Determine the [x, y] coordinate at the center of the cell enclosing the given text.  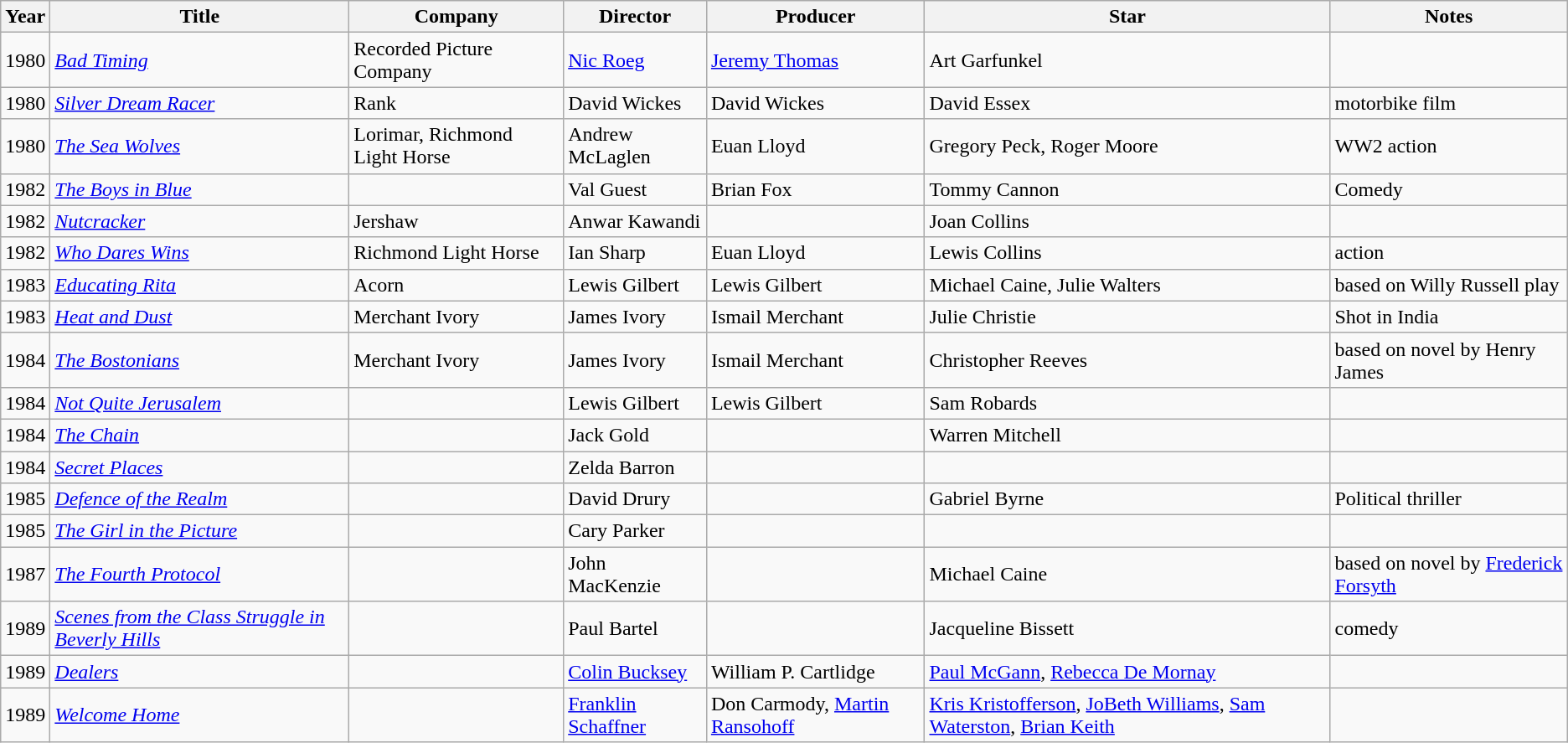
Director [635, 17]
The Chain [199, 435]
Silver Dream Racer [199, 103]
comedy [1449, 628]
Year [25, 17]
Lewis Collins [1127, 253]
based on Willy Russell play [1449, 285]
Cary Parker [635, 531]
Colin Bucksey [635, 672]
Defence of the Realm [199, 499]
Michael Caine, Julie Walters [1127, 285]
The Sea Wolves [199, 146]
Val Guest [635, 189]
1987 [25, 575]
Not Quite Jerusalem [199, 403]
Lorimar, Richmond Light Horse [456, 146]
Jershaw [456, 221]
Julie Christie [1127, 317]
Michael Caine [1127, 575]
Recorded Picture Company [456, 60]
Gregory Peck, Roger Moore [1127, 146]
Jeremy Thomas [816, 60]
Richmond Light Horse [456, 253]
Acorn [456, 285]
Art Garfunkel [1127, 60]
The Girl in the Picture [199, 531]
Paul Bartel [635, 628]
Jacqueline Bissett [1127, 628]
Title [199, 17]
The Fourth Protocol [199, 575]
The Bostonians [199, 360]
Rank [456, 103]
Company [456, 17]
Star [1127, 17]
Brian Fox [816, 189]
Tommy Cannon [1127, 189]
The Boys in Blue [199, 189]
Don Carmody, Martin Ransohoff [816, 715]
Notes [1449, 17]
Nutcracker [199, 221]
Franklin Schaffner [635, 715]
Educating Rita [199, 285]
Shot in India [1449, 317]
Who Dares Wins [199, 253]
Producer [816, 17]
Ian Sharp [635, 253]
Political thriller [1449, 499]
Christopher Reeves [1127, 360]
Warren Mitchell [1127, 435]
William P. Cartlidge [816, 672]
Nic Roeg [635, 60]
based on novel by Henry James [1449, 360]
Gabriel Byrne [1127, 499]
David Essex [1127, 103]
Zelda Barron [635, 467]
Sam Robards [1127, 403]
Paul McGann, Rebecca De Mornay [1127, 672]
motorbike film [1449, 103]
Comedy [1449, 189]
WW2 action [1449, 146]
Secret Places [199, 467]
action [1449, 253]
based on novel by Frederick Forsyth [1449, 575]
John MacKenzie [635, 575]
Heat and Dust [199, 317]
Kris Kristofferson, JoBeth Williams, Sam Waterston, Brian Keith [1127, 715]
Bad Timing [199, 60]
Dealers [199, 672]
Anwar Kawandi [635, 221]
Welcome Home [199, 715]
Joan Collins [1127, 221]
Jack Gold [635, 435]
Scenes from the Class Struggle in Beverly Hills [199, 628]
David Drury [635, 499]
Andrew McLaglen [635, 146]
